Extract the [X, Y] coordinate from the center of the cell holding the provided text.  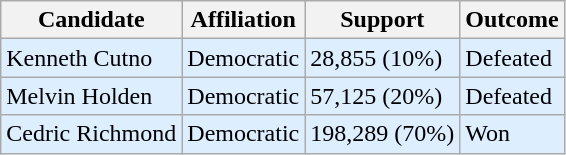
Support [382, 20]
Cedric Richmond [92, 134]
198,289 (70%) [382, 134]
Candidate [92, 20]
28,855 (10%) [382, 58]
Kenneth Cutno [92, 58]
Won [512, 134]
57,125 (20%) [382, 96]
Melvin Holden [92, 96]
Affiliation [244, 20]
Outcome [512, 20]
